Search for the cell housing the specified text and yield its [X, Y] center coordinate. 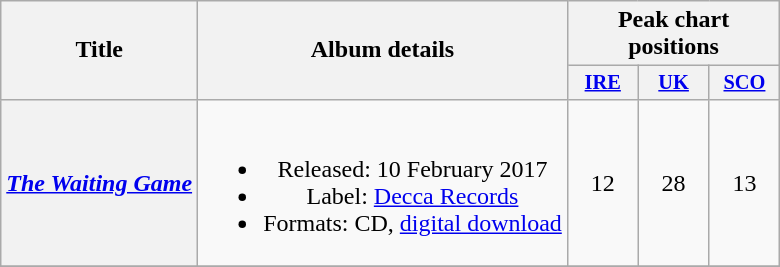
28 [674, 182]
Album details [383, 50]
UK [674, 83]
12 [602, 182]
Title [100, 50]
SCO [744, 83]
IRE [602, 83]
Released: 10 February 2017Label: Decca RecordsFormats: CD, digital download [383, 182]
The Waiting Game [100, 182]
Peak chart positions [674, 34]
13 [744, 182]
